Search for the cell housing the specified text and yield its [X, Y] center coordinate. 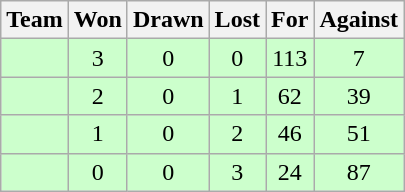
113 [290, 58]
24 [290, 172]
Team [35, 20]
Against [359, 20]
Drawn [168, 20]
51 [359, 134]
39 [359, 96]
87 [359, 172]
Won [98, 20]
Lost [237, 20]
46 [290, 134]
7 [359, 58]
For [290, 20]
62 [290, 96]
